Pinpoint the cell where the given text exists, returning its (x, y) midpoint coordinate. 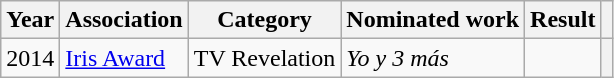
Iris Award (124, 58)
TV Revelation (264, 58)
Association (124, 20)
2014 (30, 58)
Year (30, 20)
Yo y 3 más (433, 58)
Nominated work (433, 20)
Category (264, 20)
Result (563, 20)
